Return [X, Y] of the center of cell containing provided text 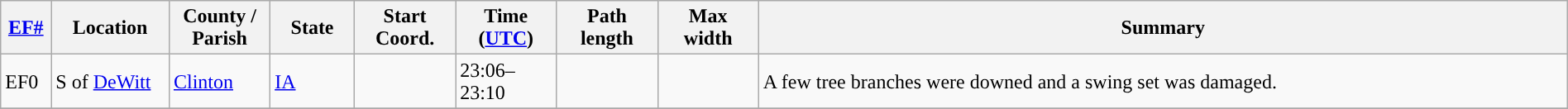
S of DeWitt [111, 81]
Path length [607, 28]
IA [313, 81]
County / Parish [219, 28]
Location [111, 28]
Clinton [219, 81]
Time (UTC) [506, 28]
EF# [26, 28]
A few tree branches were downed and a swing set was damaged. [1163, 81]
State [313, 28]
Summary [1163, 28]
Start Coord. [404, 28]
23:06–23:10 [506, 81]
EF0 [26, 81]
Max width [708, 28]
